Capture the cell that displays the provided text and extract its (x, y) central coordinate. 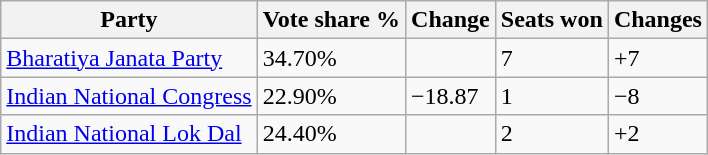
Indian National Congress (129, 96)
−18.87 (451, 96)
34.70% (331, 58)
Changes (658, 20)
Indian National Lok Dal (129, 134)
2 (552, 134)
7 (552, 58)
−8 (658, 96)
22.90% (331, 96)
1 (552, 96)
Bharatiya Janata Party (129, 58)
24.40% (331, 134)
+2 (658, 134)
Seats won (552, 20)
Party (129, 20)
Change (451, 20)
+7 (658, 58)
Vote share % (331, 20)
